Return the [X, Y] coordinate for the center point of the cell that contains the specified text.  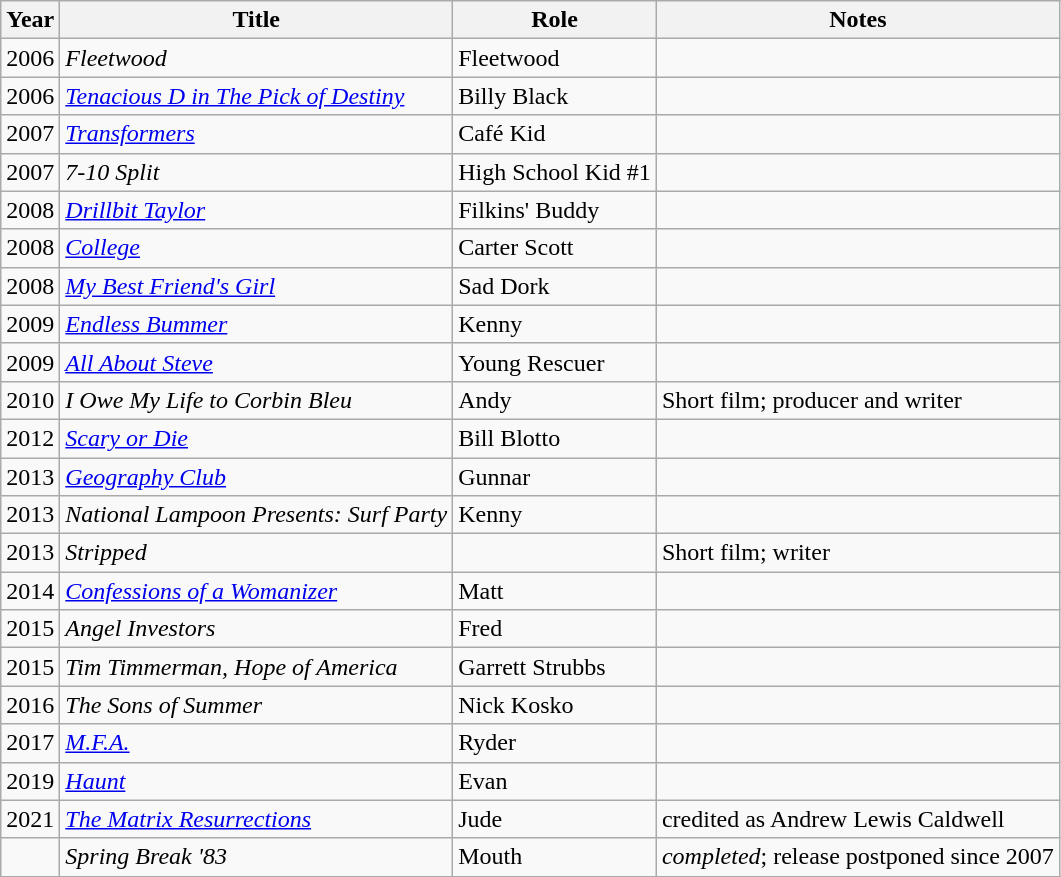
My Best Friend's Girl [256, 286]
All About Steve [256, 362]
Carter Scott [555, 248]
Spring Break '83 [256, 857]
Endless Bummer [256, 324]
The Matrix Resurrections [256, 819]
2012 [30, 438]
2019 [30, 781]
Fred [555, 629]
High School Kid #1 [555, 172]
Transformers [256, 134]
Geography Club [256, 477]
2014 [30, 591]
Café Kid [555, 134]
Gunnar [555, 477]
Filkins' Buddy [555, 210]
Short film; producer and writer [858, 400]
Mouth [555, 857]
Year [30, 20]
Jude [555, 819]
completed; release postponed since 2007 [858, 857]
7-10 Split [256, 172]
Drillbit Taylor [256, 210]
2016 [30, 705]
Tenacious D in The Pick of Destiny [256, 96]
Andy [555, 400]
Ryder [555, 743]
I Owe My Life to Corbin Bleu [256, 400]
Evan [555, 781]
Notes [858, 20]
Nick Kosko [555, 705]
Haunt [256, 781]
Matt [555, 591]
Tim Timmerman, Hope of America [256, 667]
Short film; writer [858, 553]
Billy Black [555, 96]
Scary or Die [256, 438]
Garrett Strubbs [555, 667]
Title [256, 20]
credited as Andrew Lewis Caldwell [858, 819]
Stripped [256, 553]
2021 [30, 819]
College [256, 248]
2010 [30, 400]
National Lampoon Presents: Surf Party [256, 515]
M.F.A. [256, 743]
Role [555, 20]
Angel Investors [256, 629]
2017 [30, 743]
Young Rescuer [555, 362]
Confessions of a Womanizer [256, 591]
Bill Blotto [555, 438]
The Sons of Summer [256, 705]
Sad Dork [555, 286]
